Return the (x, y) coordinate for the center point of the cell that contains the specified text.  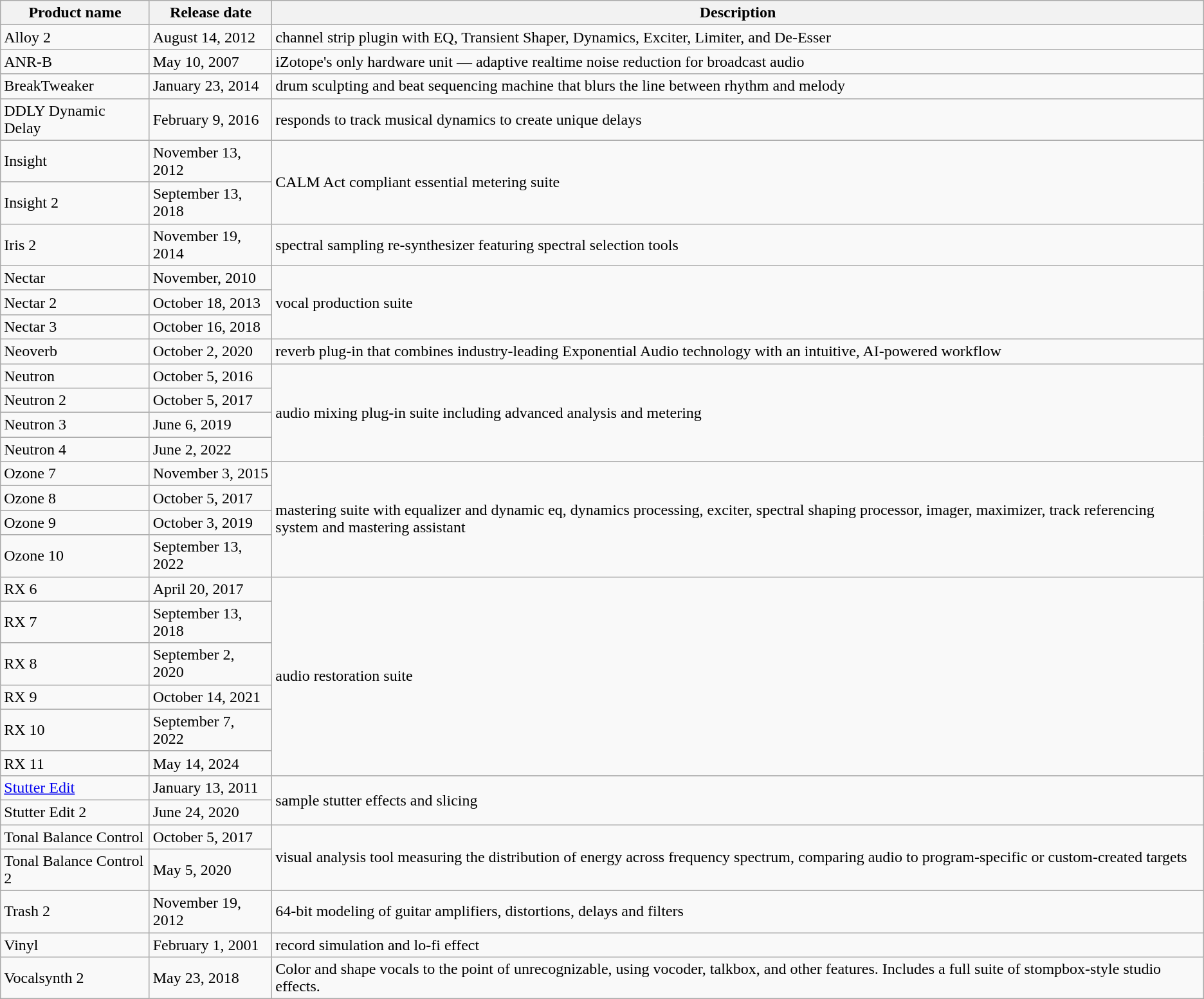
Description (738, 13)
September 13, 2022 (211, 555)
Nectar 3 (75, 327)
Neutron 2 (75, 401)
February 1, 2001 (211, 945)
sample stutter effects and slicing (738, 800)
May 14, 2024 (211, 763)
spectral sampling re-synthesizer featuring spectral selection tools (738, 244)
October 2, 2020 (211, 351)
responds to track musical dynamics to create unique delays (738, 120)
Neutron 3 (75, 425)
RX 11 (75, 763)
Vinyl (75, 945)
October 16, 2018 (211, 327)
channel strip plugin with EQ, Transient Shaper, Dynamics, Exciter, Limiter, and De-Esser (738, 37)
ANR-B (75, 62)
Insight (75, 161)
Alloy 2 (75, 37)
May 23, 2018 (211, 978)
record simulation and lo-fi effect (738, 945)
Neutron (75, 376)
Neoverb (75, 351)
June 24, 2020 (211, 812)
October 14, 2021 (211, 697)
Ozone 7 (75, 474)
RX 10 (75, 730)
RX 7 (75, 622)
May 5, 2020 (211, 870)
November, 2010 (211, 278)
RX 9 (75, 697)
September 2, 2020 (211, 663)
November 19, 2014 (211, 244)
October 18, 2013 (211, 302)
Insight 2 (75, 203)
June 6, 2019 (211, 425)
audio restoration suite (738, 676)
June 2, 2022 (211, 449)
Ozone 10 (75, 555)
vocal production suite (738, 302)
Ozone 8 (75, 498)
iZotope's only hardware unit — adaptive realtime noise reduction for broadcast audio (738, 62)
audio mixing plug-in suite including advanced analysis and metering (738, 413)
January 13, 2011 (211, 788)
reverb plug-in that combines industry-leading Exponential Audio technology with an intuitive, AI-powered workflow (738, 351)
October 5, 2016 (211, 376)
January 23, 2014 (211, 86)
Ozone 9 (75, 523)
February 9, 2016 (211, 120)
April 20, 2017 (211, 589)
Product name (75, 13)
Stutter Edit 2 (75, 812)
drum sculpting and beat sequencing machine that blurs the line between rhythm and melody (738, 86)
Vocalsynth 2 (75, 978)
RX 8 (75, 663)
CALM Act compliant essential metering suite (738, 182)
Tonal Balance Control 2 (75, 870)
August 14, 2012 (211, 37)
RX 6 (75, 589)
November 13, 2012 (211, 161)
Nectar 2 (75, 302)
BreakTweaker (75, 86)
October 3, 2019 (211, 523)
64-bit modeling of guitar amplifiers, distortions, delays and filters (738, 912)
November 3, 2015 (211, 474)
Trash 2 (75, 912)
Tonal Balance Control (75, 836)
Stutter Edit (75, 788)
September 7, 2022 (211, 730)
DDLY Dynamic Delay (75, 120)
Release date (211, 13)
November 19, 2012 (211, 912)
Iris 2 (75, 244)
May 10, 2007 (211, 62)
visual analysis tool measuring the distribution of energy across frequency spectrum, comparing audio to program-specific or custom-created targets (738, 858)
Neutron 4 (75, 449)
Nectar (75, 278)
